Output the [X, Y] coordinate of the center of the cell containing the given text.  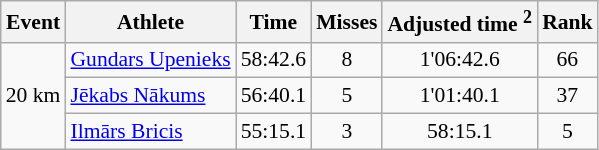
55:15.1 [274, 132]
1'01:40.1 [460, 96]
56:40.1 [274, 96]
Adjusted time 2 [460, 22]
Misses [346, 22]
20 km [34, 96]
Rank [568, 22]
58:15.1 [460, 132]
8 [346, 60]
66 [568, 60]
3 [346, 132]
Jēkabs Nākums [150, 96]
Athlete [150, 22]
37 [568, 96]
58:42.6 [274, 60]
Gundars Upenieks [150, 60]
1'06:42.6 [460, 60]
Ilmārs Bricis [150, 132]
Event [34, 22]
Time [274, 22]
